For the text-containing cell, return its midpoint in (x, y) coordinate format. 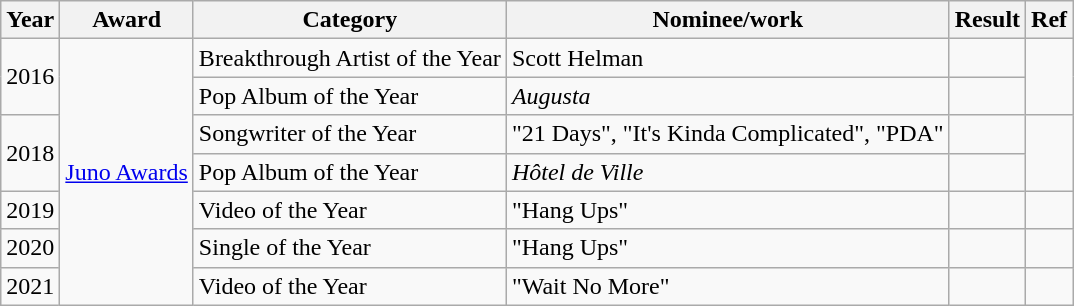
Hôtel de Ville (728, 172)
Result (987, 20)
Juno Awards (127, 172)
"Wait No More" (728, 286)
2019 (30, 210)
"21 Days", "It's Kinda Complicated", "PDA" (728, 134)
Songwriter of the Year (350, 134)
Ref (1050, 20)
Scott Helman (728, 58)
Category (350, 20)
2018 (30, 153)
Augusta (728, 96)
2021 (30, 286)
2020 (30, 248)
Breakthrough Artist of the Year (350, 58)
Award (127, 20)
2016 (30, 77)
Single of the Year (350, 248)
Nominee/work (728, 20)
Year (30, 20)
